Pinpoint the cell where the given text exists, returning its [x, y] midpoint coordinate. 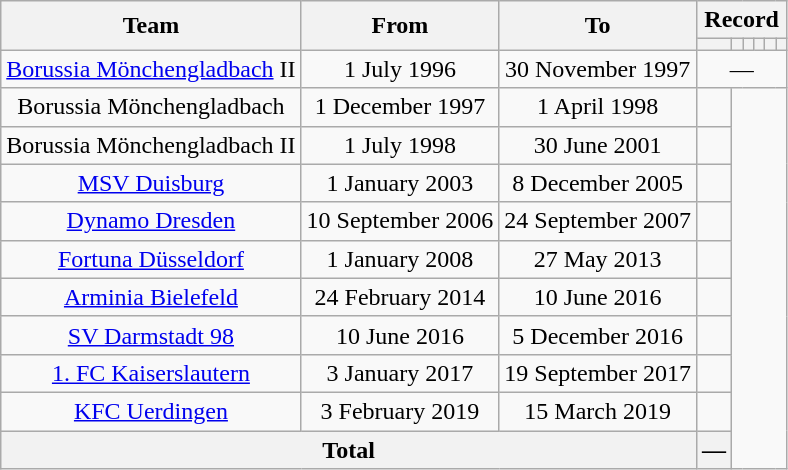
24 February 2014 [400, 297]
1 January 2003 [400, 183]
Team [151, 26]
10 September 2006 [400, 221]
Fortuna Düsseldorf [151, 259]
3 February 2019 [400, 411]
KFC Uerdingen [151, 411]
To [598, 26]
SV Darmstadt 98 [151, 335]
Total [349, 449]
MSV Duisburg [151, 183]
1 January 2008 [400, 259]
30 June 2001 [598, 145]
Arminia Bielefeld [151, 297]
1 July 1998 [400, 145]
Borussia Mönchengladbach [151, 107]
From [400, 26]
1 April 1998 [598, 107]
8 December 2005 [598, 183]
19 September 2017 [598, 373]
24 September 2007 [598, 221]
1 July 1996 [400, 69]
1. FC Kaiserslautern [151, 373]
27 May 2013 [598, 259]
5 December 2016 [598, 335]
1 December 1997 [400, 107]
Dynamo Dresden [151, 221]
15 March 2019 [598, 411]
30 November 1997 [598, 69]
Record [741, 20]
3 January 2017 [400, 373]
